Determine the (X, Y) coordinate at the center of the cell enclosing the given text.  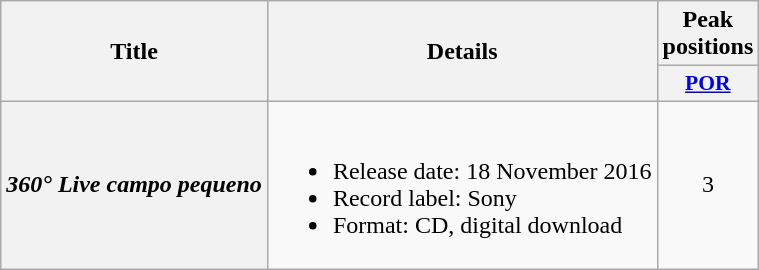
Peak positions (708, 34)
Details (462, 52)
3 (708, 184)
Title (134, 52)
Release date: 18 November 2016Record label: SonyFormat: CD, digital download (462, 184)
360° Live campo pequeno (134, 184)
POR (708, 84)
